Identify which cell holds the provided text, then report its [X, Y] central coordinate. 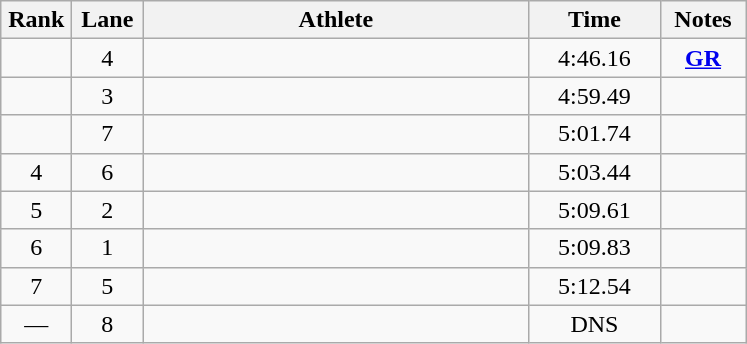
DNS [594, 324]
Rank [36, 20]
5:12.54 [594, 286]
3 [108, 96]
— [36, 324]
4:46.16 [594, 58]
5:03.44 [594, 172]
5:01.74 [594, 134]
2 [108, 210]
5:09.83 [594, 248]
Lane [108, 20]
Athlete [336, 20]
Time [594, 20]
8 [108, 324]
GR [703, 58]
5:09.61 [594, 210]
1 [108, 248]
4:59.49 [594, 96]
Notes [703, 20]
